Extract the (x, y) coordinate from the center of the cell holding the provided text.  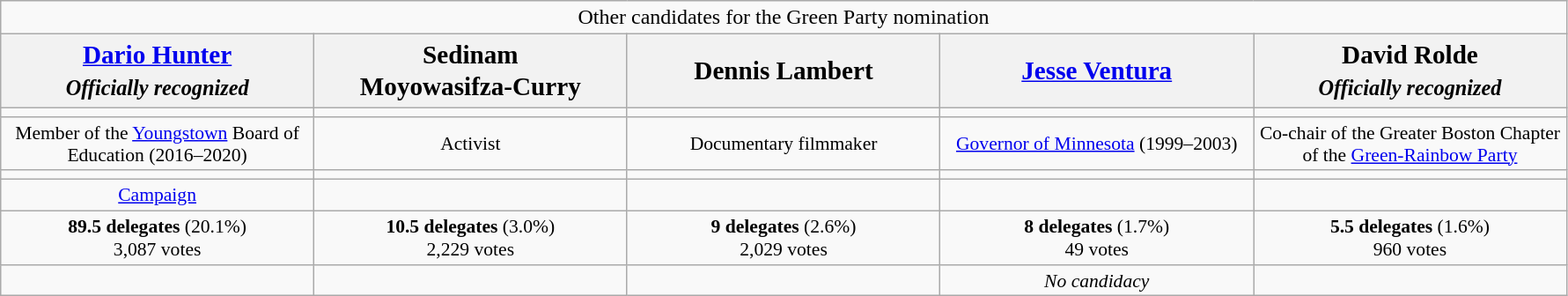
8 delegates (1.7%)49 votes (1097, 238)
Jesse Ventura (1097, 70)
Activist (470, 144)
Other candidates for the Green Party nomination (784, 18)
Dario HunterOfficially recognized (158, 70)
10.5 delegates (3.0%)2,229 votes (470, 238)
89.5 delegates (20.1%)3,087 votes (158, 238)
Campaign (158, 196)
Co-chair of the Greater Boston Chapter of the Green-Rainbow Party (1410, 144)
9 delegates (2.6%)2,029 votes (784, 238)
5.5 delegates (1.6%)960 votes (1410, 238)
Governor of Minnesota (1999–2003) (1097, 144)
Dennis Lambert (784, 70)
SedinamMoyowasifza-Curry (470, 70)
Documentary filmmaker (784, 144)
David RoldeOfficially recognized (1410, 70)
Member of the Youngstown Board of Education (2016–2020) (158, 144)
